Pinpoint the cell where the given text exists, returning its (x, y) midpoint coordinate. 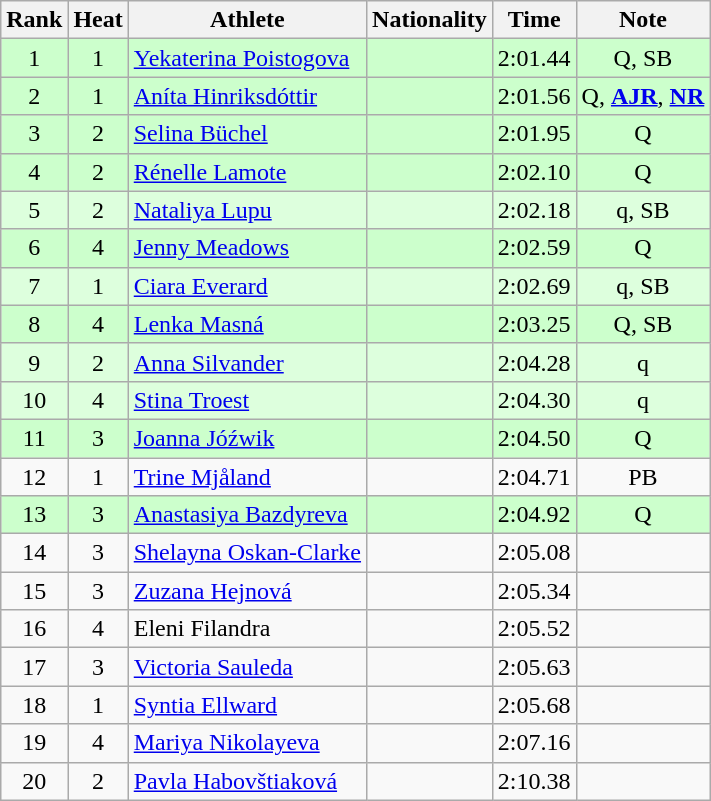
Selina Büchel (247, 134)
Rank (34, 20)
15 (34, 591)
Shelayna Oskan-Clarke (247, 553)
2:01.44 (534, 58)
Zuzana Hejnová (247, 591)
18 (34, 705)
17 (34, 667)
12 (34, 477)
6 (34, 248)
2:03.25 (534, 324)
2:05.68 (534, 705)
Q, AJR, NR (643, 96)
Ciara Everard (247, 286)
2:02.18 (534, 210)
PB (643, 477)
5 (34, 210)
Mariya Nikolayeva (247, 743)
9 (34, 362)
16 (34, 629)
Pavla Habovštiaková (247, 781)
13 (34, 515)
2:04.28 (534, 362)
Heat (98, 20)
2:01.56 (534, 96)
Trine Mjåland (247, 477)
Stina Troest (247, 400)
2:02.10 (534, 172)
Lenka Masná (247, 324)
Time (534, 20)
2:07.16 (534, 743)
20 (34, 781)
Anna Silvander (247, 362)
2:10.38 (534, 781)
10 (34, 400)
Athlete (247, 20)
2:04.50 (534, 438)
2:05.34 (534, 591)
2:02.69 (534, 286)
2:04.92 (534, 515)
Anastasiya Bazdyreva (247, 515)
2:05.08 (534, 553)
11 (34, 438)
2:02.59 (534, 248)
2:05.52 (534, 629)
Rénelle Lamote (247, 172)
7 (34, 286)
Jenny Meadows (247, 248)
19 (34, 743)
Yekaterina Poistogova (247, 58)
Eleni Filandra (247, 629)
Nataliya Lupu (247, 210)
Joanna Jóźwik (247, 438)
8 (34, 324)
Syntia Ellward (247, 705)
2:01.95 (534, 134)
2:05.63 (534, 667)
2:04.71 (534, 477)
14 (34, 553)
Note (643, 20)
Victoria Sauleda (247, 667)
Nationality (430, 20)
2:04.30 (534, 400)
Aníta Hinriksdóttir (247, 96)
